Return [X, Y] of the center of cell containing provided text 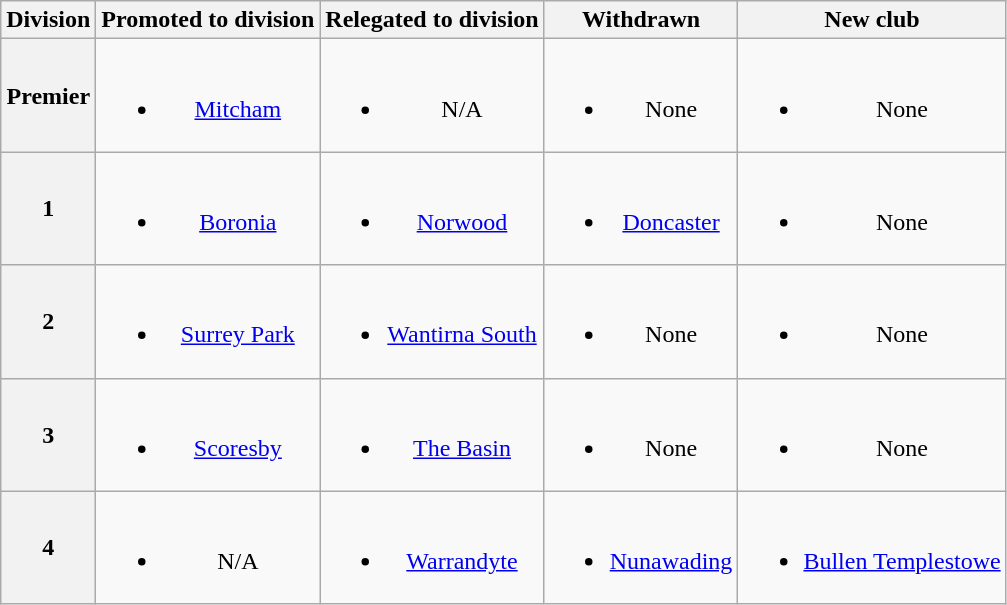
Boronia [208, 208]
1 [48, 208]
4 [48, 548]
Wantirna South [432, 322]
Scoresby [208, 434]
The Basin [432, 434]
Nunawading [641, 548]
Warrandyte [432, 548]
2 [48, 322]
Promoted to division [208, 20]
3 [48, 434]
Norwood [432, 208]
Premier [48, 96]
Bullen Templestowe [872, 548]
Division [48, 20]
Withdrawn [641, 20]
New club [872, 20]
Relegated to division [432, 20]
Doncaster [641, 208]
Surrey Park [208, 322]
Mitcham [208, 96]
